Locate the cell with the specified text and output its (X, Y) center coordinate. 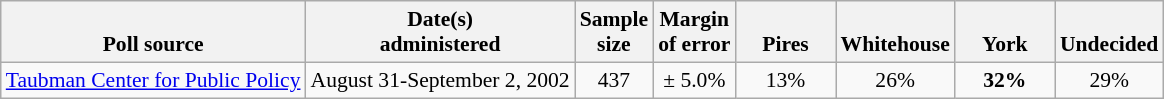
York (1005, 32)
± 5.0% (694, 80)
26% (896, 80)
32% (1005, 80)
Marginof error (694, 32)
Whitehouse (896, 32)
Undecided (1109, 32)
437 (614, 80)
Date(s)administered (440, 32)
Samplesize (614, 32)
13% (785, 80)
Poll source (154, 32)
Taubman Center for Public Policy (154, 80)
August 31-September 2, 2002 (440, 80)
Pires (785, 32)
29% (1109, 80)
